Determine the [X, Y] coordinate at the center of the cell enclosing the given text.  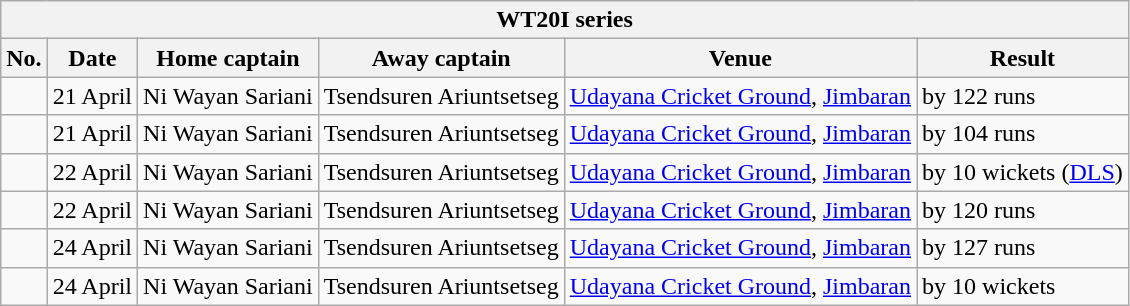
by 127 runs [1023, 248]
Home captain [228, 58]
WT20I series [565, 20]
Result [1023, 58]
by 120 runs [1023, 210]
by 104 runs [1023, 134]
Venue [740, 58]
Away captain [441, 58]
Date [92, 58]
by 10 wickets [1023, 286]
No. [24, 58]
by 122 runs [1023, 96]
by 10 wickets (DLS) [1023, 172]
